Return the (X, Y) coordinate for the center point of the cell that contains the specified text.  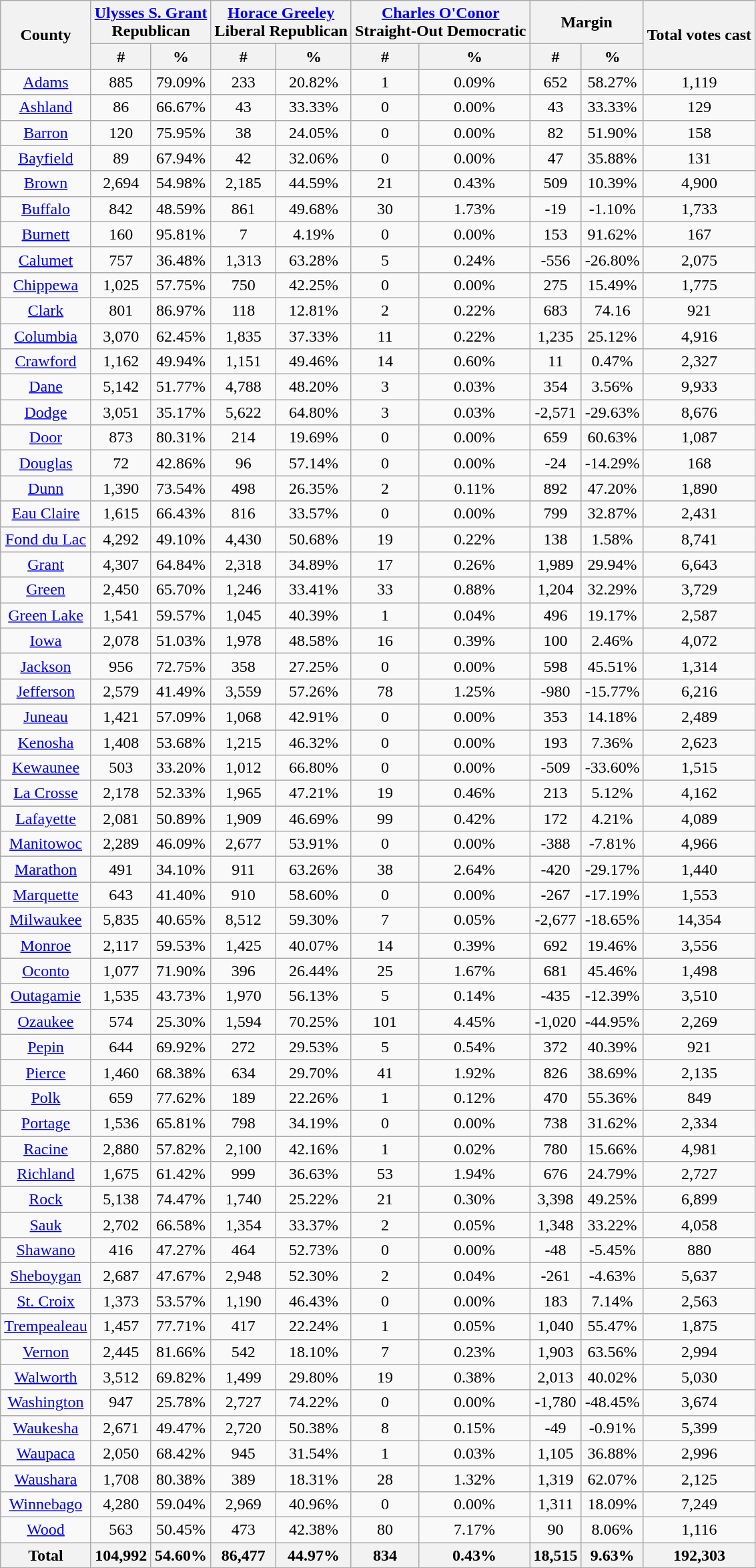
880 (699, 1250)
Sheboygan (45, 1276)
35.88% (613, 158)
2,125 (699, 1479)
Iowa (45, 641)
Charles O'ConorStraight-Out Democratic (440, 23)
8,741 (699, 539)
25.78% (181, 1403)
-420 (555, 869)
Total (45, 1555)
2,050 (121, 1453)
910 (244, 895)
2,327 (699, 362)
1,116 (699, 1529)
Rock (45, 1200)
45.46% (613, 971)
50.89% (181, 819)
32.87% (613, 514)
1,408 (121, 743)
131 (699, 158)
0.23% (474, 1352)
643 (121, 895)
72 (121, 463)
1,311 (555, 1504)
46.32% (314, 743)
0.12% (474, 1098)
2,117 (121, 945)
59.57% (181, 615)
Oconto (45, 971)
1,970 (244, 996)
2,579 (121, 691)
2,687 (121, 1276)
47.27% (181, 1250)
1.58% (613, 539)
-18.65% (613, 920)
Douglas (45, 463)
999 (244, 1174)
41 (384, 1072)
396 (244, 971)
50.68% (314, 539)
9,933 (699, 387)
Fond du Lac (45, 539)
47.67% (181, 1276)
15.66% (613, 1148)
-1.10% (613, 209)
Richland (45, 1174)
5,138 (121, 1200)
0.42% (474, 819)
Bayfield (45, 158)
1,835 (244, 336)
3,051 (121, 412)
683 (555, 310)
2,081 (121, 819)
138 (555, 539)
47.21% (314, 793)
2,178 (121, 793)
Calumet (45, 260)
40.65% (181, 920)
4,900 (699, 183)
36.48% (181, 260)
Green Lake (45, 615)
1,025 (121, 285)
947 (121, 1403)
3,556 (699, 945)
41.40% (181, 895)
49.25% (613, 1200)
Margin (587, 23)
Kewaunee (45, 768)
57.26% (314, 691)
La Crosse (45, 793)
1,615 (121, 514)
4,089 (699, 819)
-980 (555, 691)
10.39% (613, 183)
Milwaukee (45, 920)
Dodge (45, 412)
54.98% (181, 183)
738 (555, 1123)
Portage (45, 1123)
0.02% (474, 1148)
1.73% (474, 209)
95.81% (181, 234)
842 (121, 209)
28 (384, 1479)
County (45, 35)
885 (121, 82)
64.80% (314, 412)
563 (121, 1529)
81.66% (181, 1352)
29.70% (314, 1072)
3,729 (699, 590)
31.62% (613, 1123)
36.88% (613, 1453)
27.25% (314, 666)
-261 (555, 1276)
2,078 (121, 641)
57.09% (181, 717)
86 (121, 107)
6,899 (699, 1200)
Adams (45, 82)
-15.77% (613, 691)
55.36% (613, 1098)
160 (121, 234)
2,677 (244, 844)
25.22% (314, 1200)
77.62% (181, 1098)
65.81% (181, 1123)
62.45% (181, 336)
3,510 (699, 996)
-48 (555, 1250)
1,151 (244, 362)
Barron (45, 133)
14.18% (613, 717)
1,594 (244, 1022)
3,559 (244, 691)
Marathon (45, 869)
69.92% (181, 1047)
42.91% (314, 717)
2,880 (121, 1148)
1.94% (474, 1174)
214 (244, 438)
Vernon (45, 1352)
4,981 (699, 1148)
41.49% (181, 691)
2,969 (244, 1504)
129 (699, 107)
780 (555, 1148)
48.20% (314, 387)
1,119 (699, 82)
5,637 (699, 1276)
1,541 (121, 615)
78 (384, 691)
12.81% (314, 310)
1,775 (699, 285)
57.75% (181, 285)
0.09% (474, 82)
8,512 (244, 920)
63.26% (314, 869)
849 (699, 1098)
4.21% (613, 819)
-388 (555, 844)
416 (121, 1250)
33.41% (314, 590)
873 (121, 438)
0.46% (474, 793)
750 (244, 285)
26.35% (314, 488)
498 (244, 488)
0.38% (474, 1377)
213 (555, 793)
73.54% (181, 488)
18.09% (613, 1504)
42.38% (314, 1529)
0.30% (474, 1200)
2,587 (699, 615)
4,966 (699, 844)
99 (384, 819)
542 (244, 1352)
2,318 (244, 564)
59.30% (314, 920)
47 (555, 158)
18.31% (314, 1479)
18.10% (314, 1352)
0.15% (474, 1428)
77.71% (181, 1326)
62.07% (613, 1479)
57.14% (314, 463)
2,694 (121, 183)
Juneau (45, 717)
Ulysses S. GrantRepublican (151, 23)
66.80% (314, 768)
25.12% (613, 336)
65.70% (181, 590)
-44.95% (613, 1022)
1.67% (474, 971)
24.79% (613, 1174)
Horace GreeleyLiberal Republican (281, 23)
Jackson (45, 666)
2,289 (121, 844)
168 (699, 463)
189 (244, 1098)
32.29% (613, 590)
Door (45, 438)
Pepin (45, 1047)
46.43% (314, 1301)
47.20% (613, 488)
29.80% (314, 1377)
1,105 (555, 1453)
-4.63% (613, 1276)
692 (555, 945)
-14.29% (613, 463)
1.25% (474, 691)
1,733 (699, 209)
167 (699, 234)
18,515 (555, 1555)
4,292 (121, 539)
66.58% (181, 1225)
5,622 (244, 412)
-556 (555, 260)
1,675 (121, 1174)
19.69% (314, 438)
-26.80% (613, 260)
491 (121, 869)
2,702 (121, 1225)
8.06% (613, 1529)
34.19% (314, 1123)
183 (555, 1301)
71.90% (181, 971)
Ashland (45, 107)
389 (244, 1479)
57.82% (181, 1148)
48.59% (181, 209)
0.47% (613, 362)
652 (555, 82)
82 (555, 133)
0.54% (474, 1047)
19.17% (613, 615)
0.60% (474, 362)
33 (384, 590)
1,460 (121, 1072)
Green (45, 590)
34.89% (314, 564)
50.38% (314, 1428)
1,708 (121, 1479)
0.26% (474, 564)
1,515 (699, 768)
676 (555, 1174)
1,204 (555, 590)
58.27% (613, 82)
4,788 (244, 387)
473 (244, 1529)
33.22% (613, 1225)
945 (244, 1453)
Dane (45, 387)
1,553 (699, 895)
1,457 (121, 1326)
59.04% (181, 1504)
826 (555, 1072)
-0.91% (613, 1428)
30 (384, 209)
Buffalo (45, 209)
100 (555, 641)
1,012 (244, 768)
1.92% (474, 1072)
29.94% (613, 564)
33.20% (181, 768)
-12.39% (613, 996)
67.94% (181, 158)
66.67% (181, 107)
101 (384, 1022)
22.24% (314, 1326)
16 (384, 641)
-29.17% (613, 869)
60.63% (613, 438)
417 (244, 1326)
1,040 (555, 1326)
Monroe (45, 945)
Outagamie (45, 996)
4,162 (699, 793)
3,398 (555, 1200)
5,030 (699, 1377)
25.30% (181, 1022)
Wood (45, 1529)
2,623 (699, 743)
68.38% (181, 1072)
0.11% (474, 488)
5,142 (121, 387)
2,013 (555, 1377)
40.96% (314, 1504)
St. Croix (45, 1301)
46.09% (181, 844)
44.97% (314, 1555)
51.77% (181, 387)
2,100 (244, 1148)
58.60% (314, 895)
1,421 (121, 717)
3.56% (613, 387)
1,068 (244, 717)
3,070 (121, 336)
2,720 (244, 1428)
2,996 (699, 1453)
74.16 (613, 310)
193 (555, 743)
68.42% (181, 1453)
Washington (45, 1403)
Sauk (45, 1225)
4,307 (121, 564)
1,425 (244, 945)
Kenosha (45, 743)
1,965 (244, 793)
496 (555, 615)
80.31% (181, 438)
51.03% (181, 641)
2,994 (699, 1352)
1,373 (121, 1301)
1,440 (699, 869)
7,249 (699, 1504)
4.45% (474, 1022)
104,992 (121, 1555)
1,045 (244, 615)
42 (244, 158)
63.56% (613, 1352)
26.44% (314, 971)
64.84% (181, 564)
1,903 (555, 1352)
48.58% (314, 641)
1,246 (244, 590)
32.06% (314, 158)
49.94% (181, 362)
63.28% (314, 260)
757 (121, 260)
17 (384, 564)
74.47% (181, 1200)
1,536 (121, 1123)
118 (244, 310)
15.49% (613, 285)
1,314 (699, 666)
4,058 (699, 1225)
Manitowoc (45, 844)
2.46% (613, 641)
33.57% (314, 514)
33.37% (314, 1225)
44.59% (314, 183)
43.73% (181, 996)
14,354 (699, 920)
Jefferson (45, 691)
2,334 (699, 1123)
3,512 (121, 1377)
29.53% (314, 1047)
-48.45% (613, 1403)
4,280 (121, 1504)
1,890 (699, 488)
634 (244, 1072)
-1,020 (555, 1022)
50.45% (181, 1529)
22.26% (314, 1098)
Chippewa (45, 285)
53.57% (181, 1301)
91.62% (613, 234)
2,450 (121, 590)
56.13% (314, 996)
-19 (555, 209)
55.47% (613, 1326)
799 (555, 514)
353 (555, 717)
272 (244, 1047)
153 (555, 234)
2.64% (474, 869)
372 (555, 1047)
54.60% (181, 1555)
-509 (555, 768)
-2,571 (555, 412)
1,535 (121, 996)
5,399 (699, 1428)
4.19% (314, 234)
192,303 (699, 1555)
354 (555, 387)
38.69% (613, 1072)
20.82% (314, 82)
69.82% (181, 1377)
2,948 (244, 1276)
59.53% (181, 945)
956 (121, 666)
Grant (45, 564)
-24 (555, 463)
53.91% (314, 844)
35.17% (181, 412)
464 (244, 1250)
1,190 (244, 1301)
6,216 (699, 691)
61.42% (181, 1174)
80.38% (181, 1479)
2,185 (244, 183)
-7.81% (613, 844)
275 (555, 285)
1.32% (474, 1479)
892 (555, 488)
2,563 (699, 1301)
75.95% (181, 133)
53 (384, 1174)
96 (244, 463)
42.25% (314, 285)
53.68% (181, 743)
52.30% (314, 1276)
158 (699, 133)
24.05% (314, 133)
1,162 (121, 362)
49.10% (181, 539)
1,498 (699, 971)
5,835 (121, 920)
834 (384, 1555)
574 (121, 1022)
1,499 (244, 1377)
72.75% (181, 666)
816 (244, 514)
49.47% (181, 1428)
9.63% (613, 1555)
Marquette (45, 895)
1,909 (244, 819)
Waushara (45, 1479)
36.63% (314, 1174)
798 (244, 1123)
-17.19% (613, 895)
2,431 (699, 514)
120 (121, 133)
1,313 (244, 260)
861 (244, 209)
Brown (45, 183)
Clark (45, 310)
1,978 (244, 641)
70.25% (314, 1022)
52.73% (314, 1250)
1,087 (699, 438)
1,235 (555, 336)
42.86% (181, 463)
0.88% (474, 590)
86.97% (181, 310)
Waupaca (45, 1453)
79.09% (181, 82)
Waukesha (45, 1428)
-5.45% (613, 1250)
0.14% (474, 996)
2,135 (699, 1072)
Burnett (45, 234)
-435 (555, 996)
503 (121, 768)
Polk (45, 1098)
358 (244, 666)
-49 (555, 1428)
-2,677 (555, 920)
1,348 (555, 1225)
6,643 (699, 564)
2,269 (699, 1022)
7.14% (613, 1301)
74.22% (314, 1403)
Total votes cast (699, 35)
-267 (555, 895)
34.10% (181, 869)
Lafayette (45, 819)
Trempealeau (45, 1326)
49.68% (314, 209)
89 (121, 158)
2,075 (699, 260)
801 (121, 310)
2,445 (121, 1352)
86,477 (244, 1555)
4,072 (699, 641)
3,674 (699, 1403)
Crawford (45, 362)
-33.60% (613, 768)
1,319 (555, 1479)
Winnebago (45, 1504)
40.02% (613, 1377)
90 (555, 1529)
681 (555, 971)
Shawano (45, 1250)
25 (384, 971)
1,740 (244, 1200)
40.07% (314, 945)
470 (555, 1098)
172 (555, 819)
2,671 (121, 1428)
Ozaukee (45, 1022)
Eau Claire (45, 514)
46.69% (314, 819)
37.33% (314, 336)
5.12% (613, 793)
45.51% (613, 666)
1,354 (244, 1225)
80 (384, 1529)
-29.63% (613, 412)
52.33% (181, 793)
1,215 (244, 743)
4,430 (244, 539)
4,916 (699, 336)
51.90% (613, 133)
233 (244, 82)
Walworth (45, 1377)
1,875 (699, 1326)
911 (244, 869)
2,489 (699, 717)
0.24% (474, 260)
8,676 (699, 412)
-1,780 (555, 1403)
1,390 (121, 488)
66.43% (181, 514)
19.46% (613, 945)
42.16% (314, 1148)
Columbia (45, 336)
Racine (45, 1148)
598 (555, 666)
49.46% (314, 362)
7.17% (474, 1529)
Pierce (45, 1072)
31.54% (314, 1453)
1,077 (121, 971)
1,989 (555, 564)
509 (555, 183)
644 (121, 1047)
7.36% (613, 743)
Dunn (45, 488)
8 (384, 1428)
